Find where the given text appears and provide that cell's center as (X, Y) coordinate. 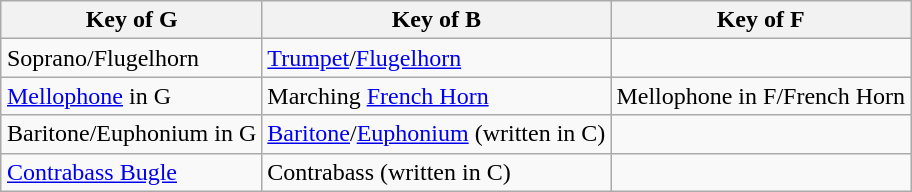
Trumpet/Flugelhorn (436, 58)
Contrabass (written in C) (436, 172)
Baritone/Euphonium (written in C) (436, 134)
Key of F (761, 20)
Key of B (436, 20)
Marching French Horn (436, 96)
Soprano/Flugelhorn (131, 58)
Contrabass Bugle (131, 172)
Key of G (131, 20)
Baritone/Euphonium in G (131, 134)
Mellophone in F/French Horn (761, 96)
Mellophone in G (131, 96)
